For the text-containing cell, return its midpoint in [X, Y] coordinate format. 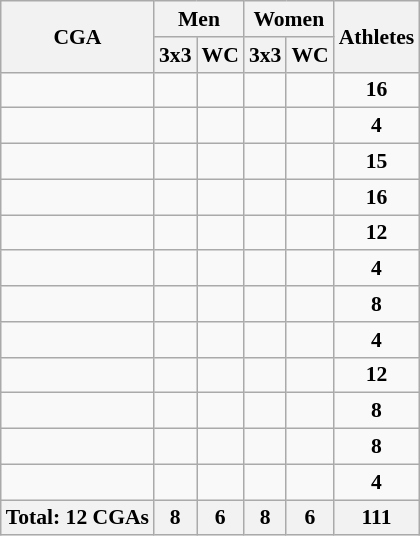
111 [377, 518]
Athletes [377, 36]
CGA [78, 36]
Total: 12 CGAs [78, 518]
15 [377, 162]
Women [289, 19]
Men [199, 19]
